Pinpoint the cell where the given text exists, returning its (x, y) midpoint coordinate. 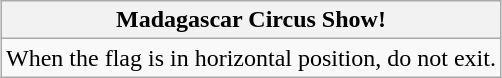
When the flag is in horizontal position, do not exit. (250, 58)
Madagascar Circus Show! (250, 20)
